Return [X, Y] of the center of cell containing provided text 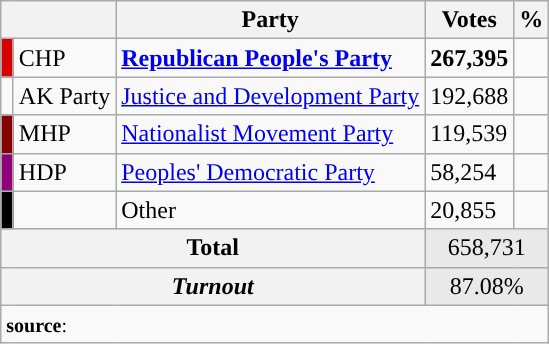
% [532, 20]
Other [270, 210]
Peoples' Democratic Party [270, 172]
MHP [64, 134]
Republican People's Party [270, 58]
Nationalist Movement Party [270, 134]
58,254 [470, 172]
HDP [64, 172]
Justice and Development Party [270, 96]
20,855 [470, 210]
Total [213, 248]
119,539 [470, 134]
658,731 [487, 248]
source: [275, 324]
192,688 [470, 96]
AK Party [64, 96]
Votes [470, 20]
CHP [64, 58]
Party [270, 20]
267,395 [470, 58]
87.08% [487, 286]
Turnout [213, 286]
